Search for the cell housing the specified text and yield its [x, y] center coordinate. 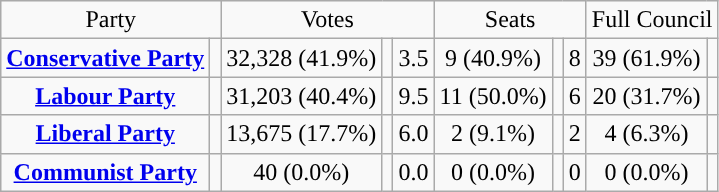
2 [574, 134]
Party [111, 20]
40 (0.0%) [302, 172]
9 (40.9%) [493, 58]
39 (61.9%) [646, 58]
8 [574, 58]
6.0 [414, 134]
3.5 [414, 58]
6 [574, 96]
11 (50.0%) [493, 96]
20 (31.7%) [646, 96]
Communist Party [106, 172]
13,675 (17.7%) [302, 134]
Labour Party [106, 96]
Seats [510, 20]
32,328 (41.9%) [302, 58]
9.5 [414, 96]
31,203 (40.4%) [302, 96]
Conservative Party [106, 58]
Votes [328, 20]
0.0 [414, 172]
Full Council [652, 20]
4 (6.3%) [646, 134]
0 [574, 172]
2 (9.1%) [493, 134]
Liberal Party [106, 134]
